Return [x, y] of the center of cell containing provided text 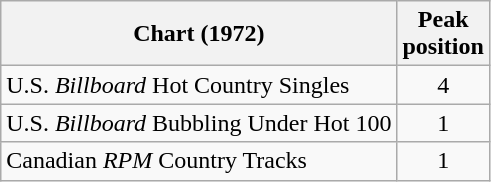
U.S. Billboard Hot Country Singles [199, 85]
U.S. Billboard Bubbling Under Hot 100 [199, 123]
4 [443, 85]
Peakposition [443, 34]
Canadian RPM Country Tracks [199, 161]
Chart (1972) [199, 34]
